Pinpoint the cell where the given text exists, returning its [X, Y] midpoint coordinate. 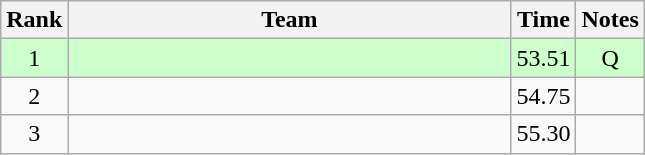
54.75 [544, 96]
Rank [34, 20]
Team [290, 20]
53.51 [544, 58]
3 [34, 134]
Q [610, 58]
Notes [610, 20]
2 [34, 96]
55.30 [544, 134]
1 [34, 58]
Time [544, 20]
